Search for the cell housing the specified text and yield its [x, y] center coordinate. 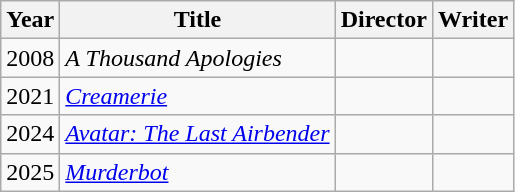
2021 [30, 96]
Avatar: The Last Airbender [198, 134]
Murderbot [198, 172]
Creamerie [198, 96]
Director [384, 20]
Title [198, 20]
2024 [30, 134]
Writer [472, 20]
2008 [30, 58]
2025 [30, 172]
A Thousand Apologies [198, 58]
Year [30, 20]
